Detect which cell encompasses the target text, then output its (X, Y) center coordinate. 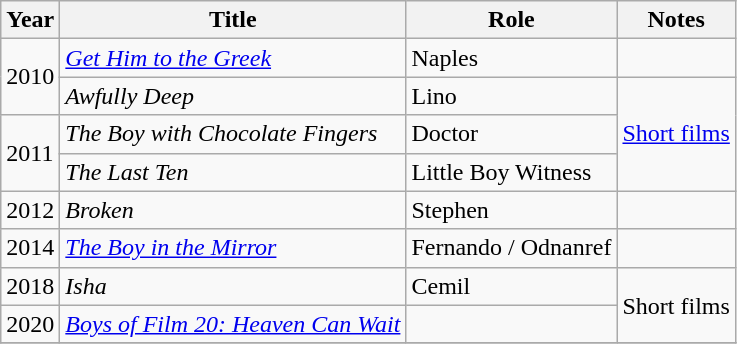
2011 (30, 153)
Lino (512, 96)
2012 (30, 210)
2018 (30, 286)
Broken (233, 210)
2010 (30, 77)
Cemil (512, 286)
Isha (233, 286)
Awfully Deep (233, 96)
The Boy in the Mirror (233, 248)
Fernando / Odnanref (512, 248)
Boys of Film 20: Heaven Can Wait (233, 324)
Notes (676, 20)
Role (512, 20)
Little Boy Witness (512, 172)
Doctor (512, 134)
2020 (30, 324)
Title (233, 20)
Get Him to the Greek (233, 58)
Stephen (512, 210)
The Last Ten (233, 172)
2014 (30, 248)
Year (30, 20)
Naples (512, 58)
The Boy with Chocolate Fingers (233, 134)
